Detect which cell encompasses the target text, then output its (X, Y) center coordinate. 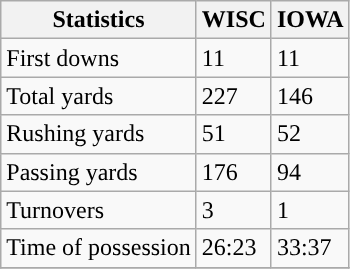
Turnovers (99, 210)
Time of possession (99, 248)
First downs (99, 58)
146 (310, 96)
94 (310, 172)
176 (234, 172)
52 (310, 134)
Statistics (99, 20)
WISC (234, 20)
33:37 (310, 248)
26:23 (234, 248)
51 (234, 134)
1 (310, 210)
Rushing yards (99, 134)
Passing yards (99, 172)
Total yards (99, 96)
IOWA (310, 20)
227 (234, 96)
3 (234, 210)
